Output the [X, Y] coordinate of the center of the cell containing the given text.  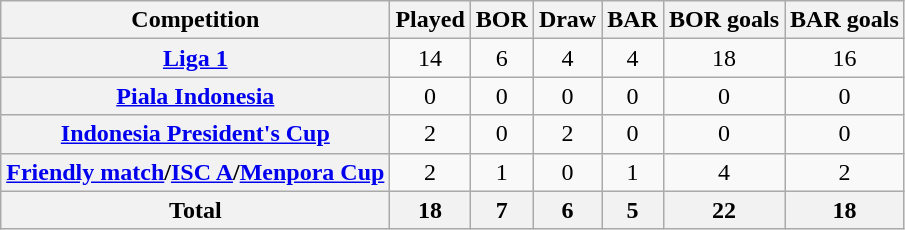
Indonesia President's Cup [196, 134]
BAR [633, 20]
Friendly match/ISC A/Menpora Cup [196, 172]
Draw [567, 20]
Liga 1 [196, 58]
7 [502, 210]
22 [724, 210]
BOR goals [724, 20]
Competition [196, 20]
5 [633, 210]
14 [430, 58]
Piala Indonesia [196, 96]
16 [845, 58]
BAR goals [845, 20]
BOR [502, 20]
Total [196, 210]
Played [430, 20]
